For the text-containing cell, return its midpoint in (x, y) coordinate format. 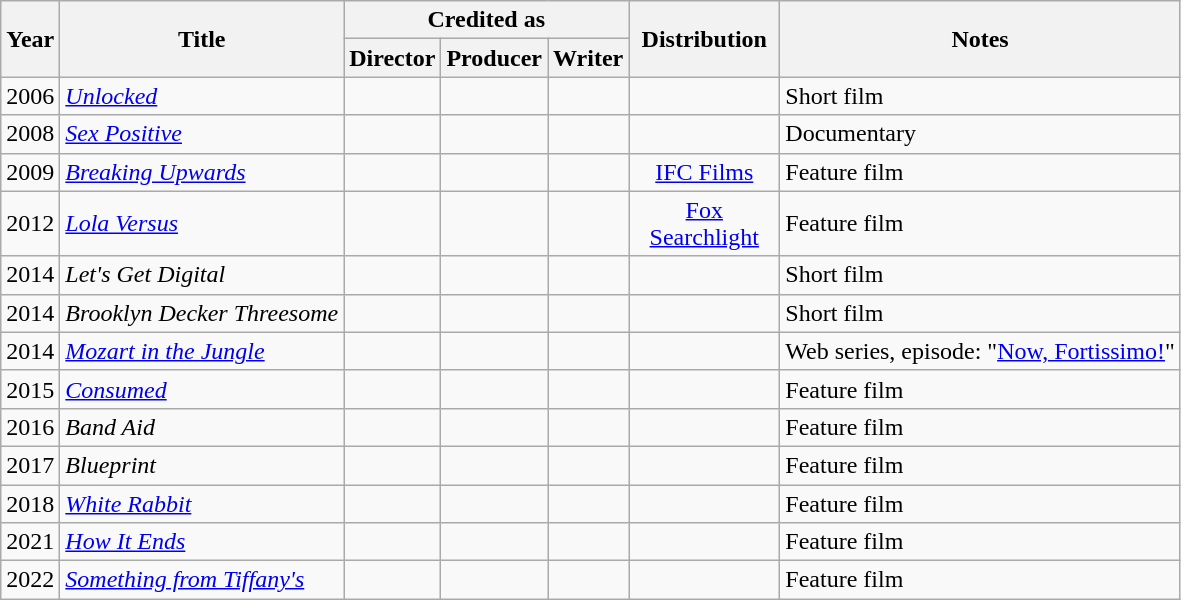
2016 (30, 427)
Producer (494, 58)
Distribution (704, 39)
Band Aid (202, 427)
How It Ends (202, 542)
Consumed (202, 389)
IFC Films (704, 172)
Lola Versus (202, 224)
Fox Searchlight (704, 224)
Something from Tiffany's (202, 580)
Director (392, 58)
Documentary (980, 134)
Writer (588, 58)
Title (202, 39)
Mozart in the Jungle (202, 351)
Unlocked (202, 96)
Web series, episode: "Now, Fortissimo!" (980, 351)
2021 (30, 542)
Blueprint (202, 465)
Let's Get Digital (202, 275)
Brooklyn Decker Threesome (202, 313)
2018 (30, 503)
Sex Positive (202, 134)
Credited as (486, 20)
2022 (30, 580)
Breaking Upwards (202, 172)
2015 (30, 389)
2017 (30, 465)
Notes (980, 39)
White Rabbit (202, 503)
2012 (30, 224)
2008 (30, 134)
2009 (30, 172)
Year (30, 39)
2006 (30, 96)
